Return [x, y] of the center of cell containing provided text 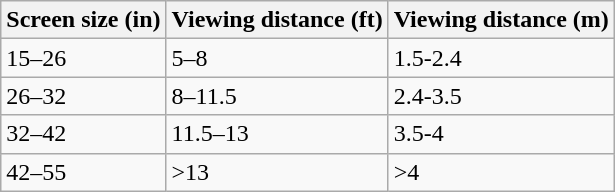
>4 [501, 172]
26–32 [84, 96]
42–55 [84, 172]
5–8 [277, 58]
Viewing distance (m) [501, 20]
>13 [277, 172]
1.5-2.4 [501, 58]
Viewing distance (ft) [277, 20]
Screen size (in) [84, 20]
3.5-4 [501, 134]
11.5–13 [277, 134]
32–42 [84, 134]
8–11.5 [277, 96]
2.4-3.5 [501, 96]
15–26 [84, 58]
